Return the [x, y] coordinate for the center point of the cell that contains the specified text.  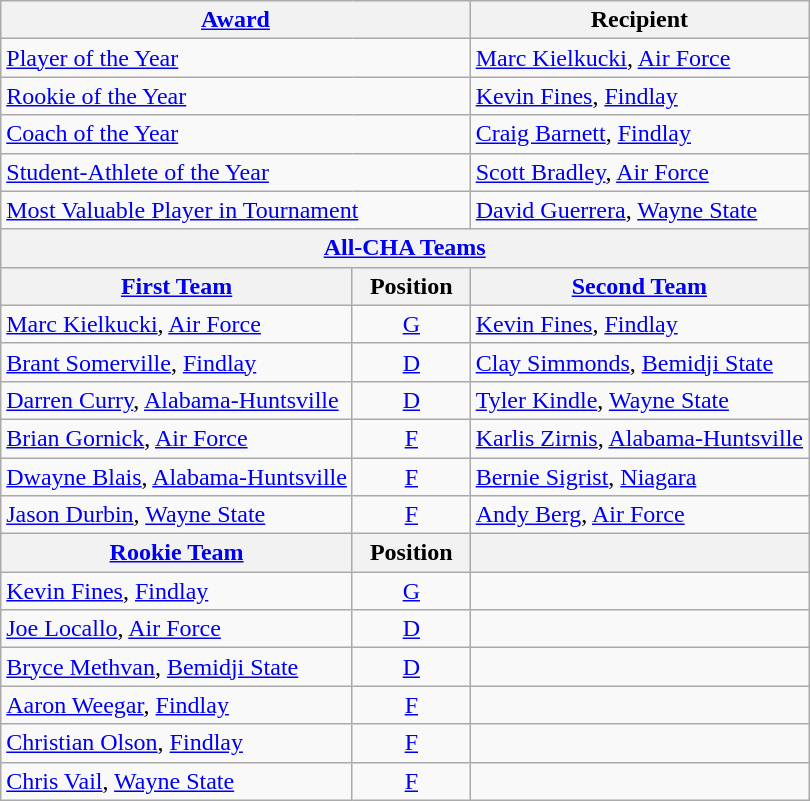
Karlis Zirnis, Alabama-Huntsville [639, 438]
Scott Bradley, Air Force [639, 172]
Coach of the Year [236, 134]
Bryce Methvan, Bemidji State [177, 667]
Craig Barnett, Findlay [639, 134]
Second Team [639, 286]
All-CHA Teams [405, 248]
Dwayne Blais, Alabama-Huntsville [177, 477]
Christian Olson, Findlay [177, 743]
Brian Gornick, Air Force [177, 438]
Jason Durbin, Wayne State [177, 515]
Award [236, 20]
David Guerrera, Wayne State [639, 210]
Bernie Sigrist, Niagara [639, 477]
Aaron Weegar, Findlay [177, 705]
Player of the Year [236, 58]
First Team [177, 286]
Most Valuable Player in Tournament [236, 210]
Andy Berg, Air Force [639, 515]
Brant Somerville, Findlay [177, 362]
Rookie of the Year [236, 96]
Joe Locallo, Air Force [177, 629]
Rookie Team [177, 553]
Student-Athlete of the Year [236, 172]
Tyler Kindle, Wayne State [639, 400]
Chris Vail, Wayne State [177, 781]
Clay Simmonds, Bemidji State [639, 362]
Darren Curry, Alabama-Huntsville [177, 400]
Recipient [639, 20]
